Scan for the cell matching the given text and deliver its [X, Y] coordinate at center. 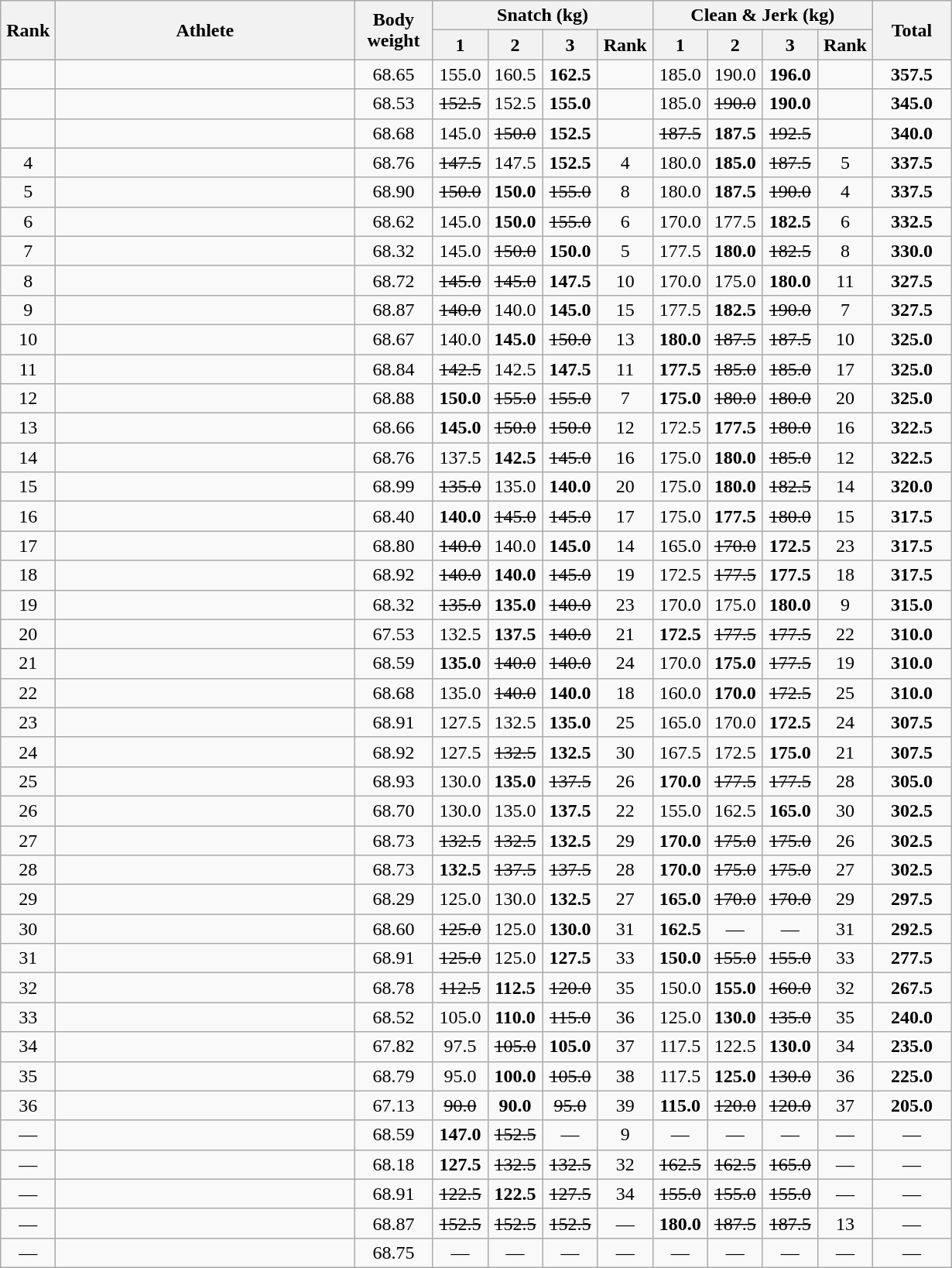
340.0 [912, 133]
192.5 [789, 133]
147.0 [460, 1135]
167.5 [680, 752]
Snatch (kg) [543, 15]
68.53 [393, 104]
97.5 [460, 1047]
67.13 [393, 1105]
68.72 [393, 280]
68.80 [393, 546]
68.67 [393, 339]
357.5 [912, 74]
277.5 [912, 958]
68.52 [393, 1017]
345.0 [912, 104]
68.66 [393, 428]
240.0 [912, 1017]
Clean & Jerk (kg) [762, 15]
100.0 [515, 1076]
235.0 [912, 1047]
Total [912, 30]
Athlete [205, 30]
330.0 [912, 251]
292.5 [912, 929]
267.5 [912, 988]
Body weight [393, 30]
68.75 [393, 1253]
305.0 [912, 781]
68.79 [393, 1076]
68.60 [393, 929]
225.0 [912, 1076]
38 [625, 1076]
67.82 [393, 1047]
160.5 [515, 74]
67.53 [393, 634]
68.90 [393, 192]
68.78 [393, 988]
297.5 [912, 900]
110.0 [515, 1017]
320.0 [912, 487]
332.5 [912, 221]
196.0 [789, 74]
68.93 [393, 781]
68.65 [393, 74]
68.88 [393, 399]
68.84 [393, 369]
315.0 [912, 605]
68.29 [393, 900]
68.70 [393, 810]
68.40 [393, 516]
68.18 [393, 1164]
39 [625, 1105]
205.0 [912, 1105]
68.99 [393, 487]
68.62 [393, 221]
